For the text-containing cell, return its midpoint in (x, y) coordinate format. 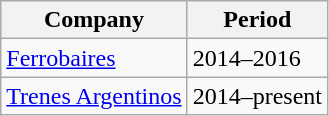
Company (94, 20)
Ferrobaires (94, 58)
2014–present (257, 96)
Trenes Argentinos (94, 96)
2014–2016 (257, 58)
Period (257, 20)
